For the text-containing cell, return its midpoint in [X, Y] coordinate format. 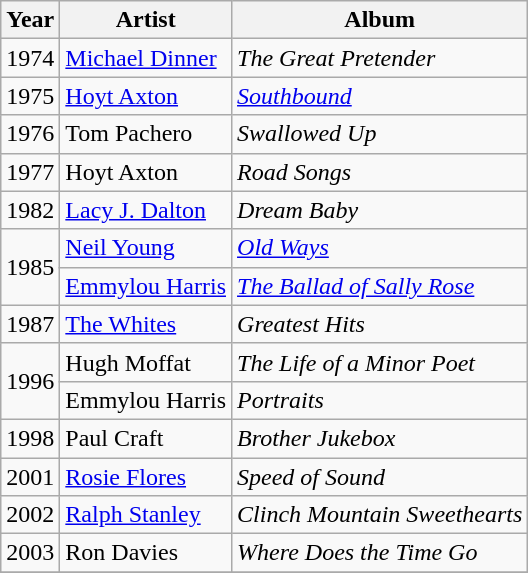
1975 [30, 96]
Tom Pachero [146, 134]
The Ballad of Sally Rose [380, 286]
1982 [30, 210]
Paul Craft [146, 438]
Swallowed Up [380, 134]
The Life of a Minor Poet [380, 362]
Portraits [380, 400]
1985 [30, 267]
Hugh Moffat [146, 362]
1977 [30, 172]
1996 [30, 381]
Speed of Sound [380, 477]
Ralph Stanley [146, 515]
Ron Davies [146, 553]
Year [30, 20]
1987 [30, 324]
1976 [30, 134]
2002 [30, 515]
1998 [30, 438]
1974 [30, 58]
Where Does the Time Go [380, 553]
Dream Baby [380, 210]
2003 [30, 553]
Neil Young [146, 248]
Road Songs [380, 172]
Michael Dinner [146, 58]
The Great Pretender [380, 58]
The Whites [146, 324]
Album [380, 20]
Brother Jukebox [380, 438]
2001 [30, 477]
Rosie Flores [146, 477]
Old Ways [380, 248]
Clinch Mountain Sweethearts [380, 515]
Southbound [380, 96]
Greatest Hits [380, 324]
Artist [146, 20]
Lacy J. Dalton [146, 210]
